Determine the (x, y) coordinate at the center of the cell enclosing the given text.  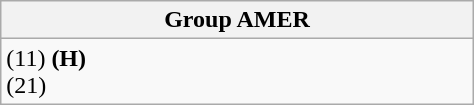
(11) (H) (21) (237, 72)
Group AMER (237, 20)
